Locate the cell with the specified text and output its [X, Y] center coordinate. 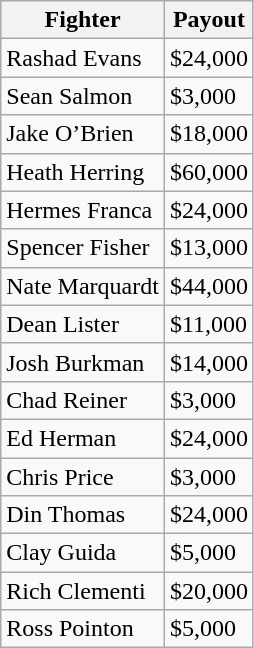
Ed Herman [83, 438]
$60,000 [208, 172]
Spencer Fisher [83, 248]
$20,000 [208, 591]
$11,000 [208, 324]
Rashad Evans [83, 58]
Payout [208, 20]
$44,000 [208, 286]
Ross Pointon [83, 629]
Chris Price [83, 477]
$18,000 [208, 134]
Sean Salmon [83, 96]
Clay Guida [83, 553]
Chad Reiner [83, 400]
$13,000 [208, 248]
Jake O’Brien [83, 134]
Heath Herring [83, 172]
Rich Clementi [83, 591]
Josh Burkman [83, 362]
Fighter [83, 20]
Hermes Franca [83, 210]
Din Thomas [83, 515]
Nate Marquardt [83, 286]
Dean Lister [83, 324]
$14,000 [208, 362]
